Determine the [X, Y] coordinate at the center of the cell enclosing the given text.  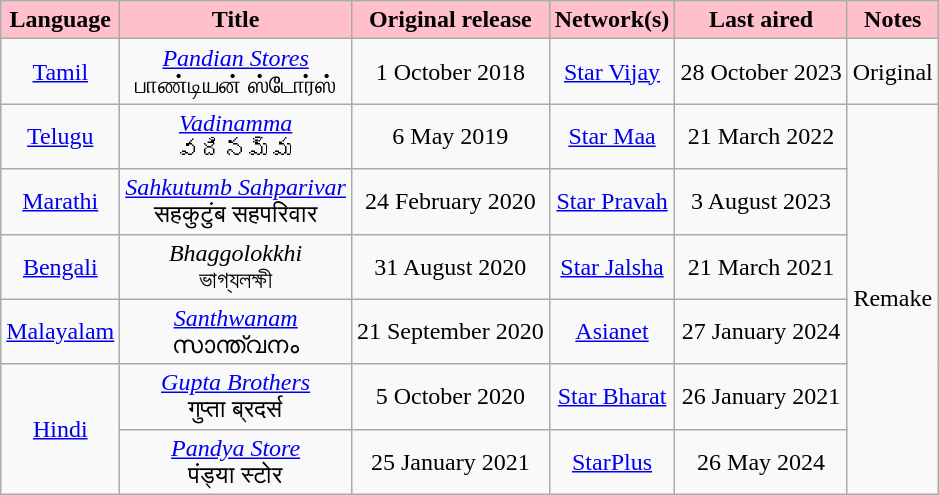
Title [236, 20]
Star Pravah [612, 202]
Star Bharat [612, 396]
Gupta Brothers गुप्ता ब्रदर्स [236, 396]
Original [892, 72]
21 September 2020 [450, 332]
6 May 2019 [450, 136]
Star Jalsha [612, 266]
26 May 2024 [761, 462]
Remake [892, 299]
Network(s) [612, 20]
27 January 2024 [761, 332]
Vadinamma వదినమ్మ [236, 136]
Tamil [60, 72]
Asianet [612, 332]
Marathi [60, 202]
Star Maa [612, 136]
21 March 2021 [761, 266]
Hindi [60, 429]
Santhwanam സാന്ത്വനം [236, 332]
26 January 2021 [761, 396]
Bhaggolokkhi ভাগ্যলক্ষী [236, 266]
3 August 2023 [761, 202]
Sahkutumb Sahparivar सहकुटुंब सहपरिवार [236, 202]
Star Vijay [612, 72]
24 February 2020 [450, 202]
Pandya Store पंड्या स्टोर [236, 462]
Pandian Stores பாண்டியன் ஸ்டோர்ஸ் [236, 72]
Notes [892, 20]
25 January 2021 [450, 462]
Language [60, 20]
21 March 2022 [761, 136]
Telugu [60, 136]
31 August 2020 [450, 266]
Last aired [761, 20]
Bengali [60, 266]
Original release [450, 20]
StarPlus [612, 462]
Malayalam [60, 332]
1 October 2018 [450, 72]
28 October 2023 [761, 72]
5 October 2020 [450, 396]
